Output the (x, y) coordinate of the center of the cell containing the given text.  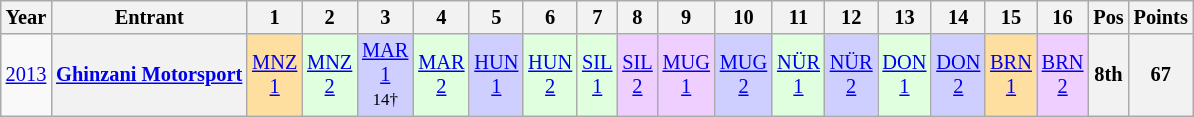
MNZ1 (274, 75)
13 (905, 17)
HUN1 (496, 75)
3 (385, 17)
HUN2 (550, 75)
DON2 (958, 75)
12 (852, 17)
1 (274, 17)
Ghinzani Motorsport (149, 75)
SIL2 (637, 75)
14 (958, 17)
15 (1011, 17)
7 (597, 17)
MUG2 (744, 75)
DON1 (905, 75)
4 (441, 17)
Points (1161, 17)
MNZ2 (330, 75)
9 (686, 17)
8 (637, 17)
SIL1 (597, 75)
16 (1063, 17)
67 (1161, 75)
8th (1108, 75)
MUG1 (686, 75)
NÜR2 (852, 75)
NÜR1 (798, 75)
5 (496, 17)
MAR2 (441, 75)
2013 (26, 75)
Entrant (149, 17)
10 (744, 17)
BRN2 (1063, 75)
11 (798, 17)
6 (550, 17)
Pos (1108, 17)
MAR114† (385, 75)
BRN1 (1011, 75)
Year (26, 17)
2 (330, 17)
